Provide the (X, Y) coordinate of the cell's center where the given text is located.  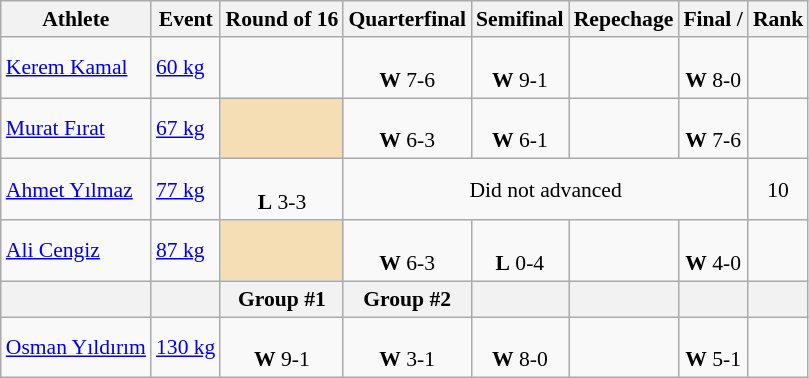
60 kg (186, 68)
67 kg (186, 128)
W 5-1 (713, 348)
L 3-3 (282, 190)
L 0-4 (520, 250)
Rank (778, 19)
77 kg (186, 190)
W 6-1 (520, 128)
Round of 16 (282, 19)
Murat Fırat (76, 128)
Did not advanced (545, 190)
Ahmet Yılmaz (76, 190)
Kerem Kamal (76, 68)
Quarterfinal (407, 19)
W 3-1 (407, 348)
Ali Cengiz (76, 250)
W 4-0 (713, 250)
87 kg (186, 250)
Athlete (76, 19)
Group #1 (282, 299)
Event (186, 19)
Group #2 (407, 299)
Osman Yıldırım (76, 348)
Repechage (624, 19)
Final / (713, 19)
Semifinal (520, 19)
10 (778, 190)
130 kg (186, 348)
